For the text-containing cell, return its midpoint in [X, Y] coordinate format. 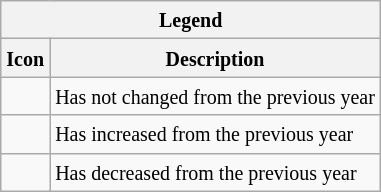
Legend [191, 20]
Description [216, 58]
Has increased from the previous year [216, 134]
Has decreased from the previous year [216, 172]
Icon [26, 58]
Has not changed from the previous year [216, 96]
